Search for the cell housing the specified text and yield its [X, Y] center coordinate. 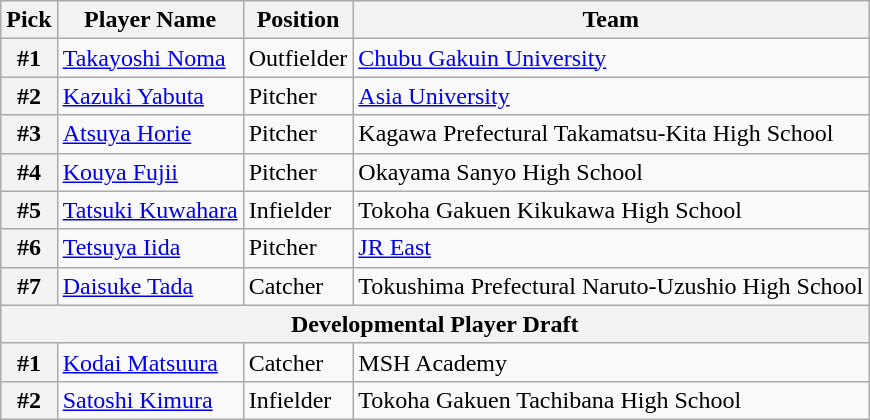
Tokushima Prefectural Naruto-Uzushio High School [611, 286]
Kouya Fujii [150, 172]
#5 [29, 210]
MSH Academy [611, 362]
Kodai Matsuura [150, 362]
#7 [29, 286]
Pick [29, 20]
Okayama Sanyo High School [611, 172]
Developmental Player Draft [435, 324]
Position [298, 20]
Satoshi Kimura [150, 400]
Tatsuki Kuwahara [150, 210]
Tokoha Gakuen Tachibana High School [611, 400]
#4 [29, 172]
Chubu Gakuin University [611, 58]
Team [611, 20]
Tokoha Gakuen Kikukawa High School [611, 210]
Kazuki Yabuta [150, 96]
Kagawa Prefectural Takamatsu-Kita High School [611, 134]
Player Name [150, 20]
Tetsuya Iida [150, 248]
#3 [29, 134]
#6 [29, 248]
Outfielder [298, 58]
Atsuya Horie [150, 134]
Takayoshi Noma [150, 58]
Asia University [611, 96]
Daisuke Tada [150, 286]
JR East [611, 248]
